Scan for the cell matching the given text and deliver its [x, y] coordinate at center. 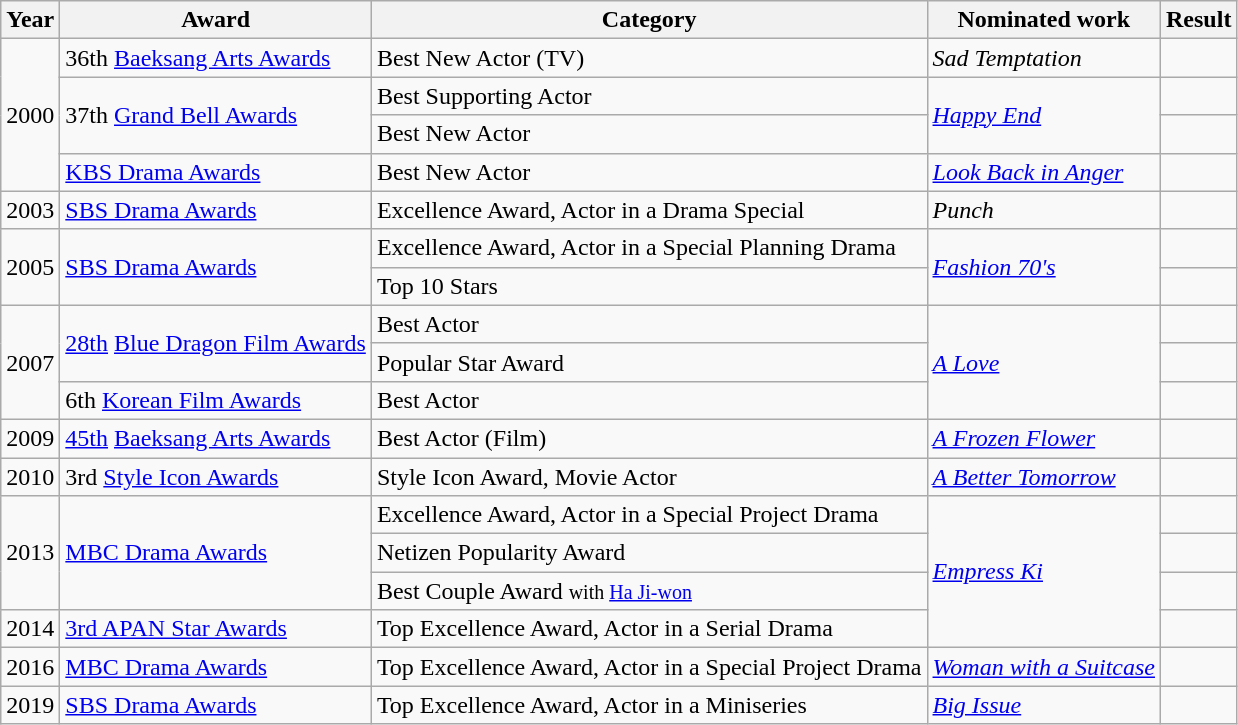
Year [30, 20]
Happy End [1044, 115]
KBS Drama Awards [216, 172]
2000 [30, 115]
2003 [30, 210]
Woman with a Suitcase [1044, 667]
Netizen Popularity Award [649, 553]
3rd Style Icon Awards [216, 477]
Sad Temptation [1044, 58]
2013 [30, 553]
Result [1199, 20]
Style Icon Award, Movie Actor [649, 477]
37th Grand Bell Awards [216, 115]
Top Excellence Award, Actor in a Miniseries [649, 705]
Best New Actor (TV) [649, 58]
Big Issue [1044, 705]
Best Couple Award with Ha Ji-won [649, 591]
Excellence Award, Actor in a Special Project Drama [649, 515]
Empress Ki [1044, 572]
2016 [30, 667]
Punch [1044, 210]
36th Baeksang Arts Awards [216, 58]
A Frozen Flower [1044, 438]
Excellence Award, Actor in a Drama Special [649, 210]
A Better Tomorrow [1044, 477]
45th Baeksang Arts Awards [216, 438]
Best Actor (Film) [649, 438]
Look Back in Anger [1044, 172]
Top 10 Stars [649, 286]
28th Blue Dragon Film Awards [216, 343]
2009 [30, 438]
Nominated work [1044, 20]
6th Korean Film Awards [216, 400]
2005 [30, 267]
Excellence Award, Actor in a Special Planning Drama [649, 248]
2007 [30, 362]
Popular Star Award [649, 362]
A Love [1044, 362]
Top Excellence Award, Actor in a Special Project Drama [649, 667]
2019 [30, 705]
Best Supporting Actor [649, 96]
3rd APAN Star Awards [216, 629]
Category [649, 20]
Top Excellence Award, Actor in a Serial Drama [649, 629]
Award [216, 20]
2014 [30, 629]
Fashion 70's [1044, 267]
2010 [30, 477]
